Locate the cell with the specified text and output its [X, Y] center coordinate. 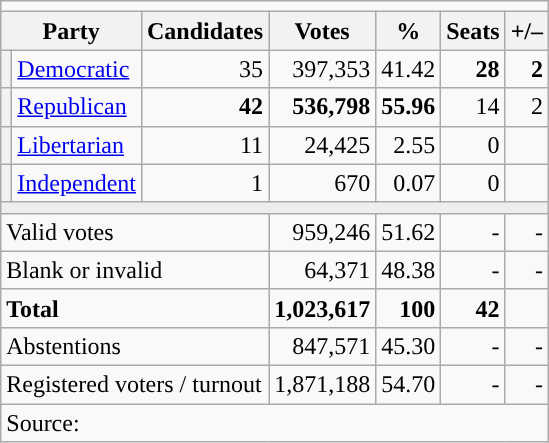
48.38 [408, 270]
536,798 [322, 107]
35 [204, 69]
41.42 [408, 69]
28 [473, 69]
Seats [473, 31]
1 [204, 183]
Republican [77, 107]
24,425 [322, 145]
1,023,617 [322, 308]
14 [473, 107]
45.30 [408, 346]
Democratic [77, 69]
+/– [526, 31]
11 [204, 145]
Independent [77, 183]
Blank or invalid [135, 270]
Abstentions [135, 346]
64,371 [322, 270]
Votes [322, 31]
55.96 [408, 107]
847,571 [322, 346]
Libertarian [77, 145]
Registered voters / turnout [135, 384]
Total [135, 308]
Candidates [204, 31]
Source: [275, 423]
100 [408, 308]
1,871,188 [322, 384]
397,353 [322, 69]
Valid votes [135, 232]
Party [72, 31]
959,246 [322, 232]
670 [322, 183]
54.70 [408, 384]
51.62 [408, 232]
% [408, 31]
2.55 [408, 145]
0.07 [408, 183]
